Determine the [X, Y] coordinate at the center of the cell enclosing the given text.  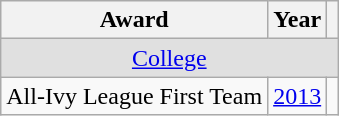
College [170, 58]
Year [298, 20]
Award [134, 20]
2013 [298, 96]
All-Ivy League First Team [134, 96]
